Detect which cell encompasses the target text, then output its [X, Y] center coordinate. 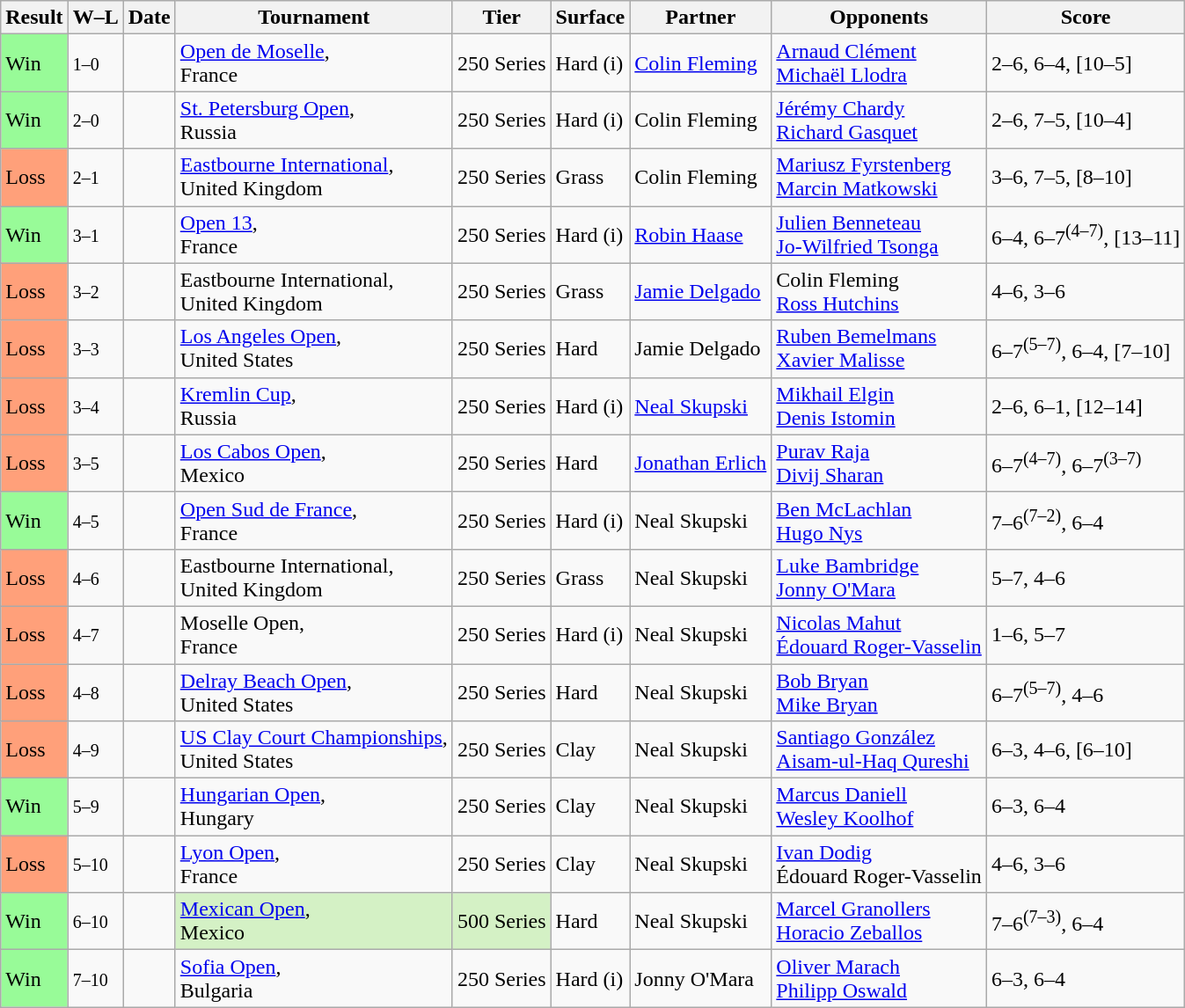
7–6(7–3), 6–4 [1086, 922]
6–7(4–7), 6–7(3–7) [1086, 463]
Luke Bambridge Jonny O'Mara [880, 577]
Lyon Open, France [313, 864]
5–9 [95, 807]
Date [150, 18]
Marcel Granollers Horacio Zeballos [880, 922]
Result [34, 18]
Delray Beach Open, United States [313, 691]
6–4, 6–7(4–7), [13–11] [1086, 234]
Partner [700, 18]
7–10 [95, 978]
Hungarian Open, Hungary [313, 807]
Oliver Marach Philipp Oswald [880, 978]
3–4 [95, 406]
6–7(5–7), 6–4, [7–10] [1086, 348]
Colin Fleming Ross Hutchins [880, 292]
Julien Benneteau Jo-Wilfried Tsonga [880, 234]
Surface [590, 18]
1–6, 5–7 [1086, 635]
Robin Haase [700, 234]
6–7(5–7), 4–6 [1086, 691]
2–6, 7–5, [10–4] [1086, 120]
7–6(7–2), 6–4 [1086, 521]
Ben McLachlan Hugo Nys [880, 521]
W–L [95, 18]
Mikhail Elgin Denis Istomin [880, 406]
3–6, 7–5, [8–10] [1086, 178]
5–10 [95, 864]
US Clay Court Championships, United States [313, 749]
Jonny O'Mara [700, 978]
St. Petersburg Open, Russia [313, 120]
Arnaud Clément Michaël Llodra [880, 63]
Ruben Bemelmans Xavier Malisse [880, 348]
Open 13, France [313, 234]
Tier [501, 18]
2–6, 6–1, [12–14] [1086, 406]
4–5 [95, 521]
Tournament [313, 18]
4–8 [95, 691]
Mariusz Fyrstenberg Marcin Matkowski [880, 178]
Bob Bryan Mike Bryan [880, 691]
Los Cabos Open, Mexico [313, 463]
Opponents [880, 18]
Ivan Dodig Édouard Roger-Vasselin [880, 864]
Score [1086, 18]
3–1 [95, 234]
3–3 [95, 348]
3–2 [95, 292]
6–3, 4–6, [6–10] [1086, 749]
Los Angeles Open, United States [313, 348]
Purav Raja Divij Sharan [880, 463]
Mexican Open, Mexico [313, 922]
3–5 [95, 463]
6–10 [95, 922]
4–9 [95, 749]
Moselle Open, France [313, 635]
Open de Moselle, France [313, 63]
5–7, 4–6 [1086, 577]
2–1 [95, 178]
Sofia Open,Bulgaria [313, 978]
Jonathan Erlich [700, 463]
Nicolas Mahut Édouard Roger-Vasselin [880, 635]
Kremlin Cup, Russia [313, 406]
4–7 [95, 635]
4–6 [95, 577]
Jérémy Chardy Richard Gasquet [880, 120]
Open Sud de France, France [313, 521]
500 Series [501, 922]
2–6, 6–4, [10–5] [1086, 63]
2–0 [95, 120]
1–0 [95, 63]
Marcus Daniell Wesley Koolhof [880, 807]
Santiago González Aisam-ul-Haq Qureshi [880, 749]
